Identify which cell holds the provided text, then report its (x, y) central coordinate. 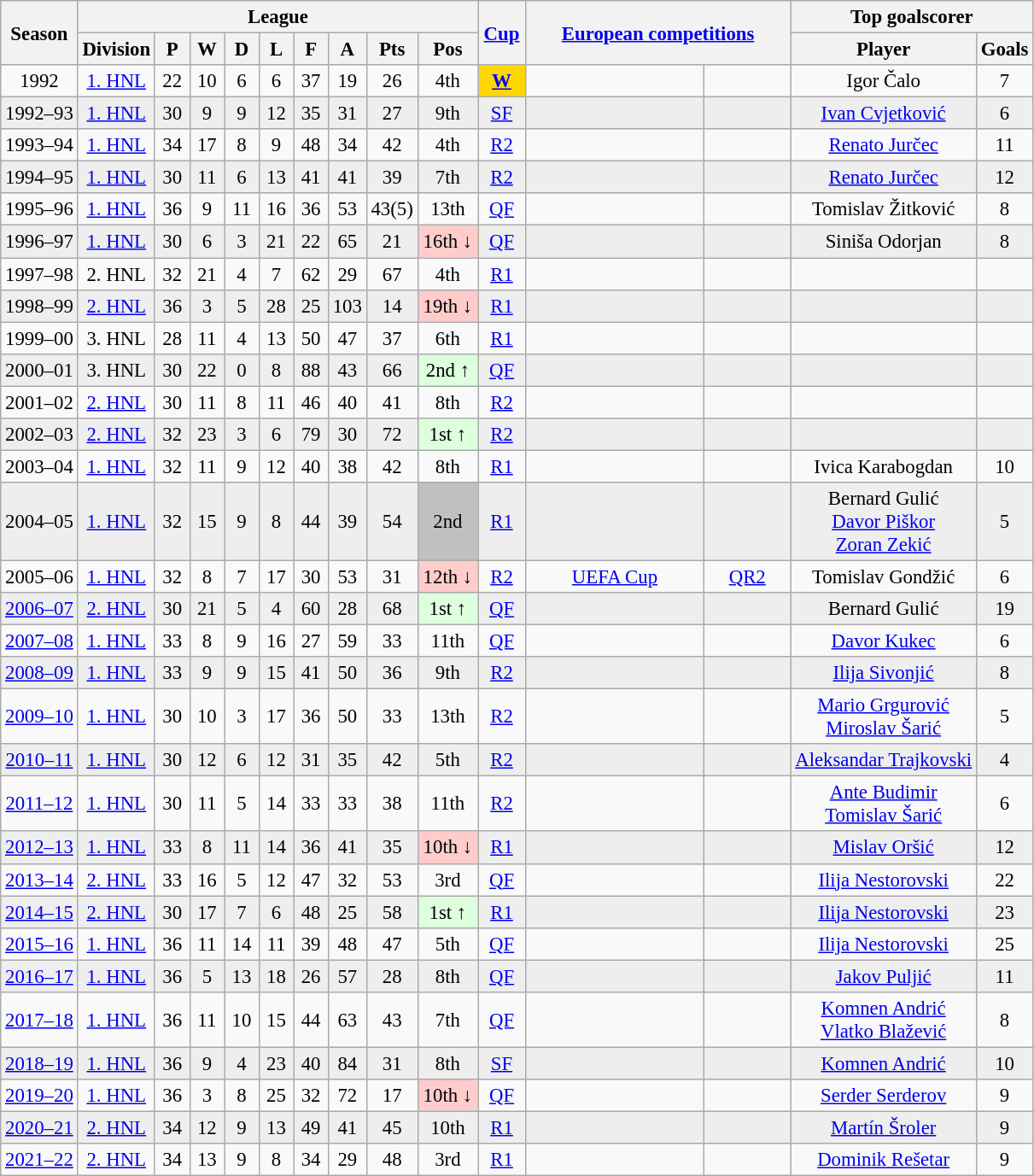
1999–00 (39, 338)
2000–01 (39, 370)
P (172, 50)
Ante BudimirTomislav Šarić (884, 804)
2016–17 (39, 976)
65 (347, 242)
57 (347, 976)
Igor Čalo (884, 81)
2010–11 (39, 760)
League (278, 17)
F (311, 50)
2002–03 (39, 435)
Pts (392, 50)
Ivica Karabogdan (884, 466)
Tomislav Gondžić (884, 576)
68 (392, 609)
2003–04 (39, 466)
1993–94 (39, 145)
1992–93 (39, 114)
2007–08 (39, 641)
2017–18 (39, 1020)
79 (311, 435)
UEFA Cup (615, 576)
Bernard GulićDavor PiškorZoran Zekić (884, 522)
Bernard Gulić (884, 609)
L (277, 50)
19th ↓ (447, 306)
45 (392, 1127)
2nd ↑ (447, 370)
European competitions (657, 32)
2008–09 (39, 673)
1997–98 (39, 274)
62 (311, 274)
10th (447, 1127)
54 (392, 522)
84 (347, 1063)
2nd (447, 522)
Mario GrgurovićMiroslav Šarić (884, 717)
2015–16 (39, 944)
Ilija Sivonjić (884, 673)
Tomislav Žitković (884, 209)
2006–07 (39, 609)
1992 (39, 81)
Dominik Rešetar (884, 1160)
Komnen AndrićVlatko Blažević (884, 1020)
60 (311, 609)
2013–14 (39, 880)
Jakov Puljić (884, 976)
1996–97 (39, 242)
2004–05 (39, 522)
67 (392, 274)
12th ↓ (447, 576)
Pos (447, 50)
2019–20 (39, 1096)
Ivan Cvjetković (884, 114)
QR2 (748, 576)
2020–21 (39, 1127)
46 (311, 402)
Cup (502, 32)
Division (116, 50)
1998–99 (39, 306)
2001–02 (39, 402)
Martín Šroler (884, 1127)
2014–15 (39, 912)
Goals (1004, 50)
Davor Kukec (884, 641)
18 (277, 976)
103 (347, 306)
D (242, 50)
1994–95 (39, 178)
Aleksandar Trajkovski (884, 760)
49 (311, 1127)
2005–06 (39, 576)
Mislav Oršić (884, 848)
Top goalscorer (912, 17)
2011–12 (39, 804)
2012–13 (39, 848)
1995–96 (39, 209)
43(5) (392, 209)
63 (347, 1020)
66 (392, 370)
88 (311, 370)
58 (392, 912)
2021–22 (39, 1160)
59 (347, 641)
6th (447, 338)
16th ↓ (447, 242)
0 (242, 370)
Serder Serderov (884, 1096)
Season (39, 32)
2009–10 (39, 717)
A (347, 50)
Player (884, 50)
2018–19 (39, 1063)
Komnen Andrić (884, 1063)
Siniša Odorjan (884, 242)
